Provide the (X, Y) coordinate of the cell's center where the given text is located.  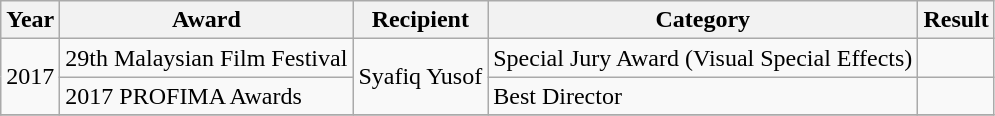
Result (956, 20)
2017 (30, 77)
Award (206, 20)
2017 PROFIMA Awards (206, 96)
Category (703, 20)
Best Director (703, 96)
Special Jury Award (Visual Special Effects) (703, 58)
Recipient (420, 20)
29th Malaysian Film Festival (206, 58)
Syafiq Yusof (420, 77)
Year (30, 20)
